Return [X, Y] of the center of cell containing provided text 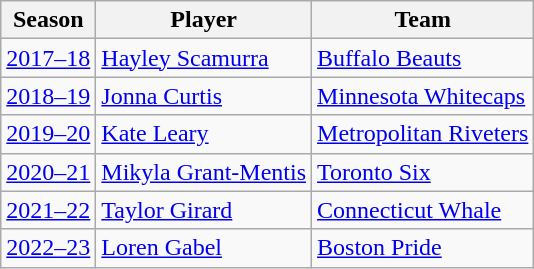
2022–23 [48, 248]
Mikyla Grant-Mentis [204, 172]
2017–18 [48, 58]
Player [204, 20]
Toronto Six [423, 172]
Hayley Scamurra [204, 58]
Kate Leary [204, 134]
Boston Pride [423, 248]
Taylor Girard [204, 210]
Minnesota Whitecaps [423, 96]
Metropolitan Riveters [423, 134]
Team [423, 20]
Buffalo Beauts [423, 58]
Loren Gabel [204, 248]
Connecticut Whale [423, 210]
2021–22 [48, 210]
Jonna Curtis [204, 96]
2020–21 [48, 172]
2018–19 [48, 96]
Season [48, 20]
2019–20 [48, 134]
